Identify which cell holds the provided text, then report its (X, Y) central coordinate. 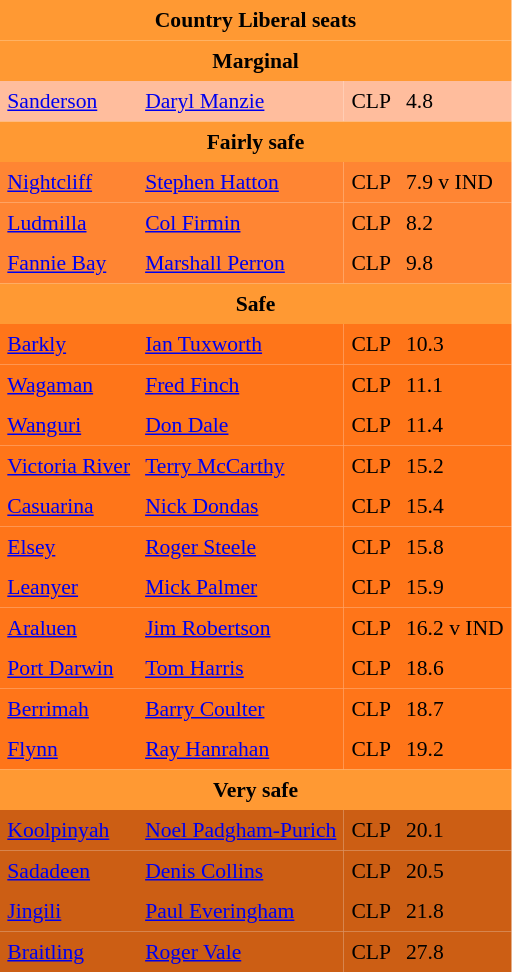
8.2 (454, 222)
Roger Steele (241, 546)
Koolpinyah (69, 830)
Denis Collins (241, 870)
Daryl Manzie (241, 101)
11.4 (454, 425)
Braitling (69, 951)
Don Dale (241, 425)
Very safe (256, 789)
27.8 (454, 951)
15.4 (454, 506)
Sadadeen (69, 870)
Barkly (69, 344)
Barry Coulter (241, 708)
Casuarina (69, 506)
18.7 (454, 708)
Jingili (69, 911)
Berrimah (69, 708)
Leanyer (69, 587)
20.5 (454, 870)
Victoria River (69, 465)
Fred Finch (241, 384)
Araluen (69, 627)
Fannie Bay (69, 263)
15.2 (454, 465)
Marginal (256, 60)
Ludmilla (69, 222)
Wagaman (69, 384)
Fairly safe (256, 141)
Roger Vale (241, 951)
Noel Padgham-Purich (241, 830)
20.1 (454, 830)
19.2 (454, 749)
Marshall Perron (241, 263)
Mick Palmer (241, 587)
Stephen Hatton (241, 182)
Jim Robertson (241, 627)
21.8 (454, 911)
Ray Hanrahan (241, 749)
Flynn (69, 749)
4.8 (454, 101)
10.3 (454, 344)
Wanguri (69, 425)
9.8 (454, 263)
7.9 v IND (454, 182)
Sanderson (69, 101)
Country Liberal seats (256, 20)
Elsey (69, 546)
16.2 v IND (454, 627)
Col Firmin (241, 222)
Ian Tuxworth (241, 344)
15.9 (454, 587)
15.8 (454, 546)
Terry McCarthy (241, 465)
Tom Harris (241, 668)
Port Darwin (69, 668)
Nightcliff (69, 182)
11.1 (454, 384)
Nick Dondas (241, 506)
18.6 (454, 668)
Paul Everingham (241, 911)
Safe (256, 303)
